Extract the [x, y] coordinate from the center of the cell holding the provided text.  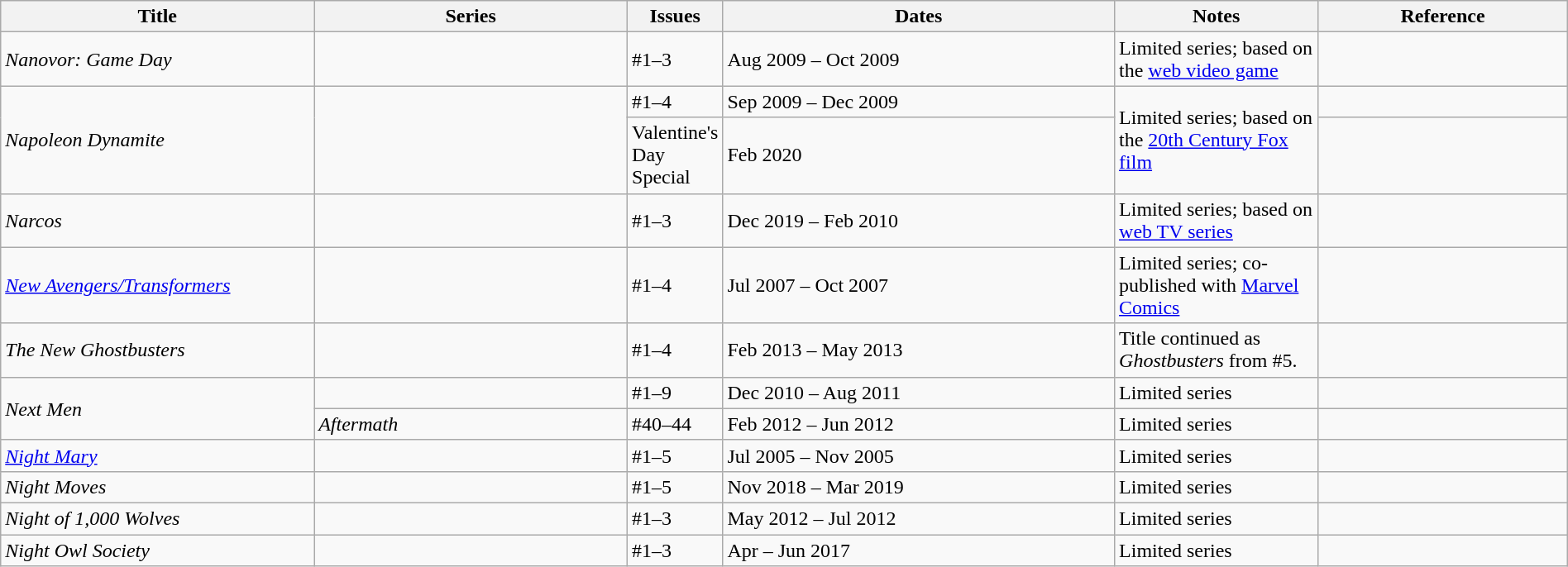
Valentine's Day Special [675, 155]
Night of 1,000 Wolves [157, 518]
Dates [919, 17]
Feb 2013 – May 2013 [919, 350]
Dec 2019 – Feb 2010 [919, 220]
Night Mary [157, 455]
Limited series; based on the 20th Century Fox film [1217, 140]
Series [471, 17]
Dec 2010 – Aug 2011 [919, 393]
Feb 2012 – Jun 2012 [919, 424]
Jul 2005 – Nov 2005 [919, 455]
Limited series; co-published with Marvel Comics [1217, 285]
New Avengers/Transformers [157, 285]
Nanovor: Game Day [157, 60]
Night Moves [157, 487]
Issues [675, 17]
Reference [1442, 17]
Jul 2007 – Oct 2007 [919, 285]
#1–9 [675, 393]
Limited series; based on web TV series [1217, 220]
Feb 2020 [919, 155]
Notes [1217, 17]
Napoleon Dynamite [157, 140]
Limited series; based on the web video game [1217, 60]
May 2012 – Jul 2012 [919, 518]
Night Owl Society [157, 550]
#40–44 [675, 424]
Title continued as Ghostbusters from #5. [1217, 350]
Apr – Jun 2017 [919, 550]
Sep 2009 – Dec 2009 [919, 102]
Next Men [157, 408]
The New Ghostbusters [157, 350]
Nov 2018 – Mar 2019 [919, 487]
Title [157, 17]
Aug 2009 – Oct 2009 [919, 60]
Narcos [157, 220]
Aftermath [471, 424]
